Find where the given text appears and provide that cell's center as (x, y) coordinate. 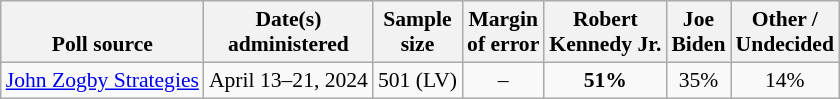
– (503, 80)
Samplesize (418, 32)
Date(s)administered (288, 32)
John Zogby Strategies (102, 80)
RobertKennedy Jr. (605, 32)
JoeBiden (698, 32)
501 (LV) (418, 80)
51% (605, 80)
Marginof error (503, 32)
35% (698, 80)
April 13–21, 2024 (288, 80)
14% (784, 80)
Other /Undecided (784, 32)
Poll source (102, 32)
